Identify which cell holds the provided text, then report its [X, Y] central coordinate. 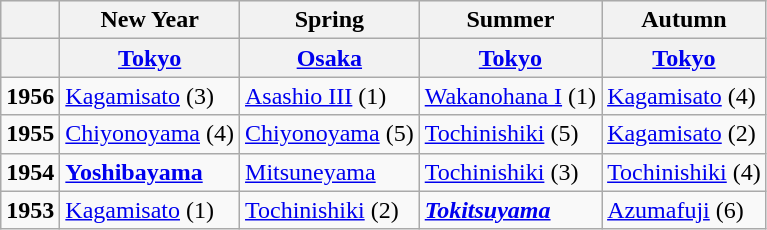
Kagamisato (3) [150, 96]
Tochinishiki (3) [510, 172]
Tochinishiki (4) [684, 172]
Kagamisato (4) [684, 96]
Yoshibayama [150, 172]
Osaka [330, 58]
1954 [30, 172]
Wakanohana I (1) [510, 96]
Kagamisato (2) [684, 134]
Tokitsuyama [510, 210]
Chiyonoyama (4) [150, 134]
1956 [30, 96]
1953 [30, 210]
Azumafuji (6) [684, 210]
1955 [30, 134]
Chiyonoyama (5) [330, 134]
Summer [510, 20]
Tochinishiki (5) [510, 134]
Autumn [684, 20]
Tochinishiki (2) [330, 210]
Spring [330, 20]
New Year [150, 20]
Asashio III (1) [330, 96]
Mitsuneyama [330, 172]
Kagamisato (1) [150, 210]
